Identify which cell holds the provided text, then report its [x, y] central coordinate. 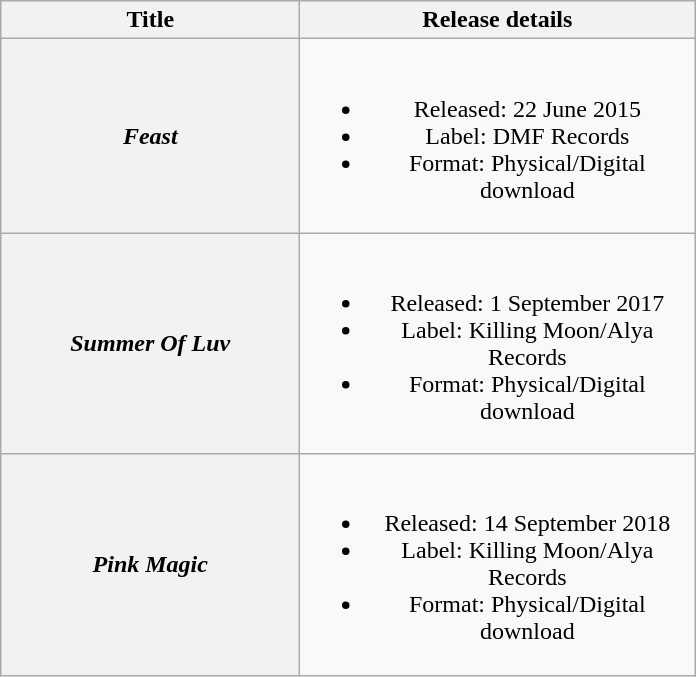
Feast [150, 136]
Released: 14 September 2018Label: Killing Moon/Alya RecordsFormat: Physical/Digital download [498, 564]
Released: 22 June 2015Label: DMF RecordsFormat: Physical/Digital download [498, 136]
Release details [498, 20]
Title [150, 20]
Released: 1 September 2017Label: Killing Moon/Alya RecordsFormat: Physical/Digital download [498, 344]
Summer Of Luv [150, 344]
Pink Magic [150, 564]
